Output the (X, Y) coordinate of the center of the cell containing the given text.  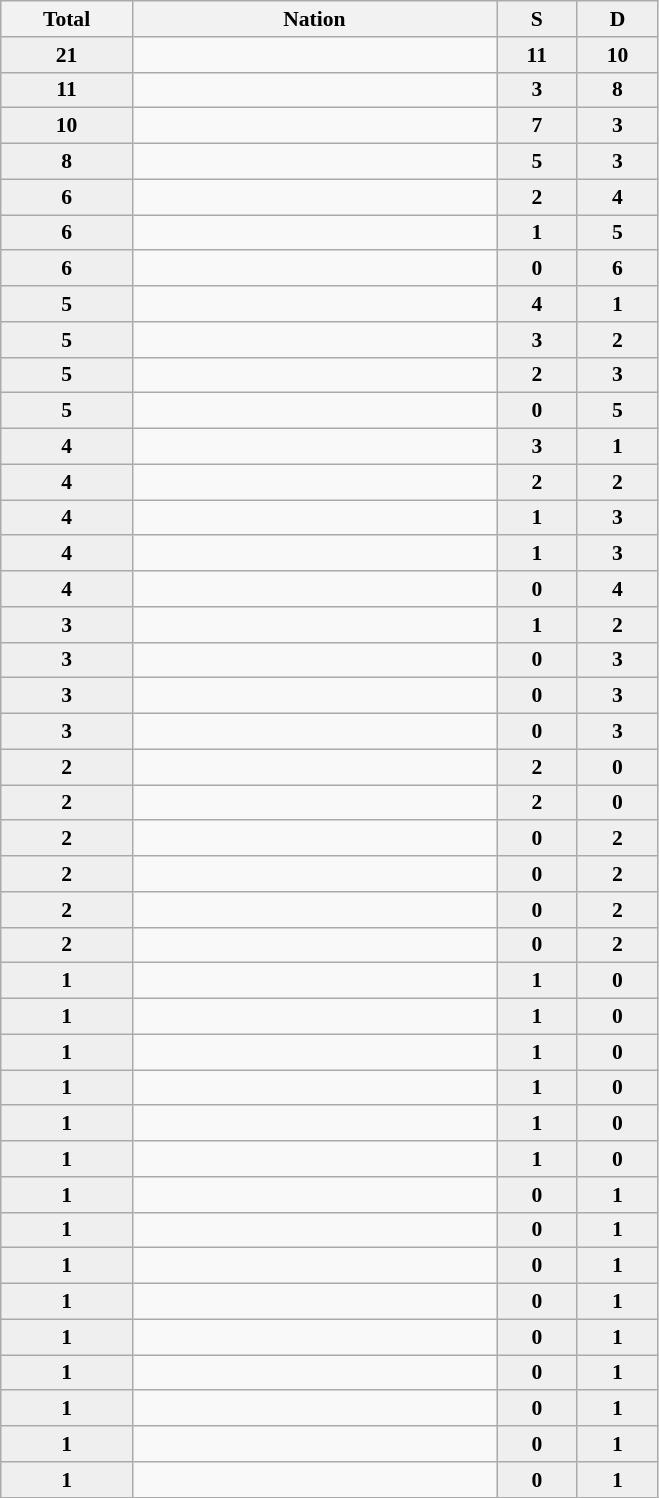
Nation (314, 19)
7 (536, 126)
Total (67, 19)
21 (67, 55)
S (536, 19)
D (618, 19)
